Find where the given text appears and provide that cell's center as [X, Y] coordinate. 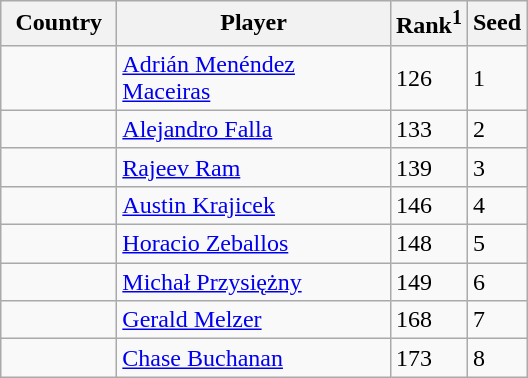
Horacio Zeballos [254, 244]
Chase Buchanan [254, 358]
2 [496, 129]
Alejandro Falla [254, 129]
126 [428, 78]
133 [428, 129]
Adrián Menéndez Maceiras [254, 78]
Player [254, 24]
Rank1 [428, 24]
8 [496, 358]
Gerald Melzer [254, 320]
Austin Krajicek [254, 205]
6 [496, 282]
7 [496, 320]
Rajeev Ram [254, 167]
1 [496, 78]
4 [496, 205]
5 [496, 244]
Seed [496, 24]
148 [428, 244]
173 [428, 358]
149 [428, 282]
Michał Przysiężny [254, 282]
168 [428, 320]
3 [496, 167]
139 [428, 167]
146 [428, 205]
Country [59, 24]
